Capture the cell that displays the provided text and extract its (x, y) central coordinate. 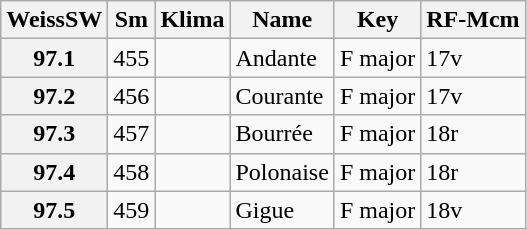
457 (132, 134)
Andante (282, 58)
458 (132, 172)
WeissSW (54, 20)
18v (473, 210)
Bourrée (282, 134)
RF-Mcm (473, 20)
Key (377, 20)
455 (132, 58)
456 (132, 96)
Sm (132, 20)
Name (282, 20)
459 (132, 210)
97.5 (54, 210)
Polonaise (282, 172)
97.4 (54, 172)
Courante (282, 96)
97.2 (54, 96)
97.3 (54, 134)
Gigue (282, 210)
Klima (192, 20)
97.1 (54, 58)
